Locate the cell with the specified text and output its (X, Y) center coordinate. 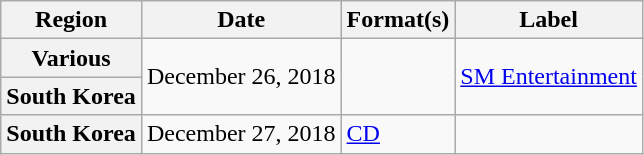
Format(s) (398, 20)
Region (72, 20)
Label (549, 20)
Various (72, 58)
December 26, 2018 (241, 77)
SM Entertainment (549, 77)
Date (241, 20)
December 27, 2018 (241, 134)
CD (398, 134)
